From the cell containing the given text, extract its center point as [X, Y] coordinate. 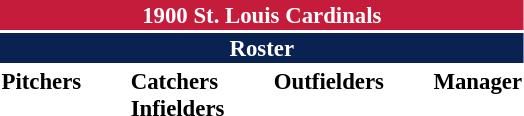
1900 St. Louis Cardinals [262, 15]
Roster [262, 48]
